Determine the (x, y) coordinate at the center of the cell enclosing the given text.  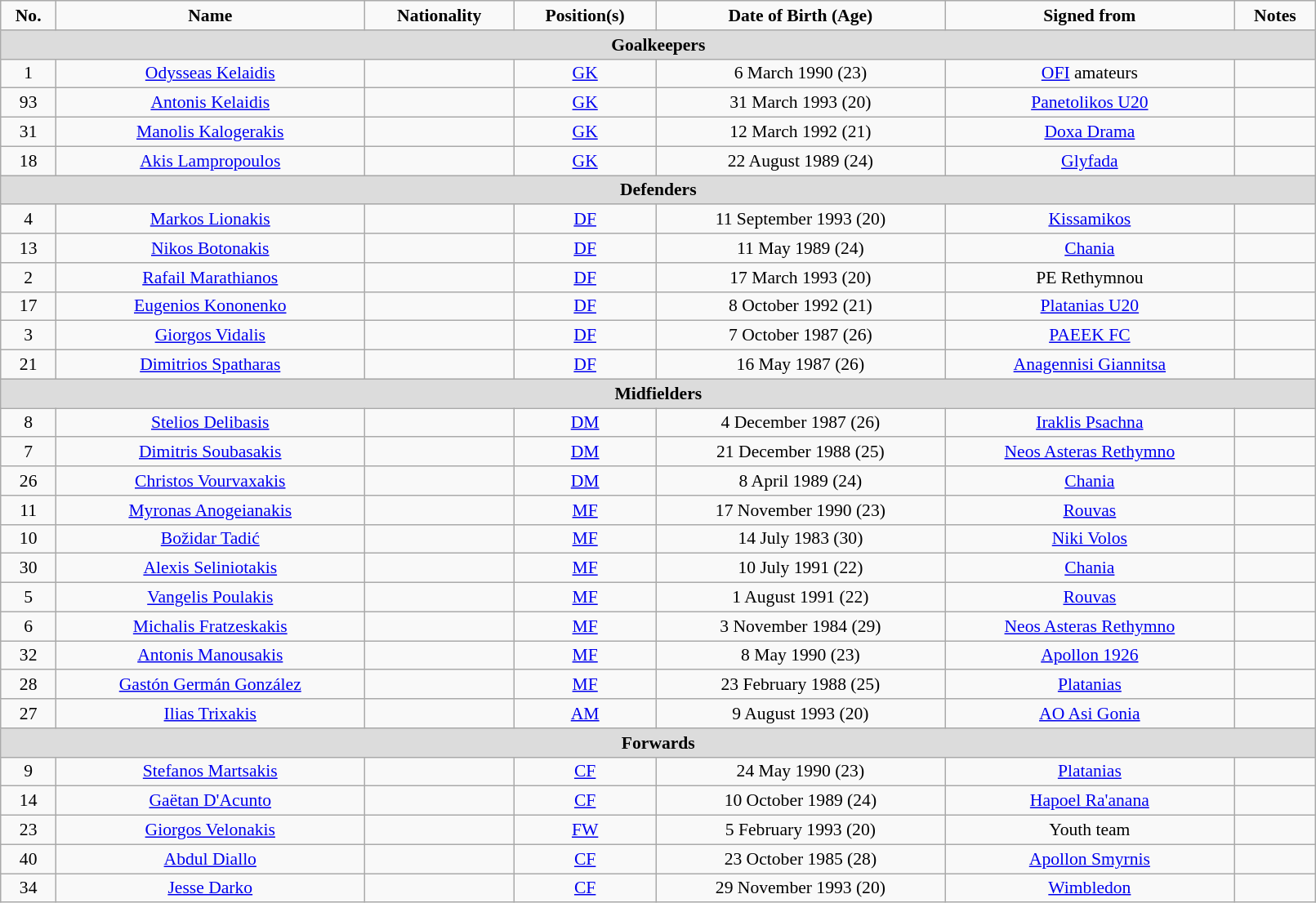
10 October 1989 (24) (801, 801)
Glyfada (1090, 161)
8 October 1992 (21) (801, 306)
17 November 1990 (23) (801, 510)
32 (29, 656)
24 May 1990 (23) (801, 772)
Name (211, 16)
Vangelis Poulakis (211, 598)
1 August 1991 (22) (801, 598)
14 (29, 801)
5 (29, 598)
Gaëtan D'Acunto (211, 801)
Alexis Seliniotakis (211, 568)
Notes (1275, 16)
Niki Volos (1090, 539)
3 (29, 336)
No. (29, 16)
Antonis Kelaidis (211, 103)
Markos Lionakis (211, 220)
Dimitrios Spatharas (211, 365)
Giorgos Vidalis (211, 336)
3 November 1984 (29) (801, 626)
16 May 1987 (26) (801, 365)
Position(s) (585, 16)
Stefanos Martsakis (211, 772)
Platanias U20 (1090, 306)
13 (29, 248)
Stelios Delibasis (211, 423)
Nationality (439, 16)
11 (29, 510)
Doxa Drama (1090, 132)
30 (29, 568)
7 October 1987 (26) (801, 336)
Anagennisi Giannitsa (1090, 365)
Christos Vourvaxakis (211, 481)
Wimbledon (1090, 888)
Jesse Darko (211, 888)
Goalkeepers (658, 45)
8 April 1989 (24) (801, 481)
Manolis Kalogerakis (211, 132)
Apollon 1926 (1090, 656)
12 March 1992 (21) (801, 132)
Apollon Smyrnis (1090, 859)
OFI amateurs (1090, 73)
9 (29, 772)
Youth team (1090, 830)
Michalis Fratzeskakis (211, 626)
17 March 1993 (20) (801, 278)
27 (29, 714)
AO Asi Gonia (1090, 714)
Odysseas Kelaidis (211, 73)
40 (29, 859)
Rafail Marathianos (211, 278)
Nikos Botonakis (211, 248)
21 (29, 365)
6 (29, 626)
21 December 1988 (25) (801, 452)
14 July 1983 (30) (801, 539)
11 September 1993 (20) (801, 220)
Božidar Tadić (211, 539)
17 (29, 306)
7 (29, 452)
8 May 1990 (23) (801, 656)
18 (29, 161)
34 (29, 888)
23 February 1988 (25) (801, 685)
6 March 1990 (23) (801, 73)
Midfielders (658, 394)
23 (29, 830)
Forwards (658, 743)
Gastón Germán González (211, 685)
31 (29, 132)
Ilias Trixakis (211, 714)
Signed from (1090, 16)
29 November 1993 (20) (801, 888)
11 May 1989 (24) (801, 248)
Akis Lampropoulos (211, 161)
1 (29, 73)
AM (585, 714)
4 December 1987 (26) (801, 423)
Eugenios Kononenko (211, 306)
5 February 1993 (20) (801, 830)
10 (29, 539)
8 (29, 423)
Hapoel Ra'anana (1090, 801)
9 August 1993 (20) (801, 714)
4 (29, 220)
FW (585, 830)
Dimitris Soubasakis (211, 452)
23 October 1985 (28) (801, 859)
Giorgos Velonakis (211, 830)
PE Rethymnou (1090, 278)
31 March 1993 (20) (801, 103)
28 (29, 685)
93 (29, 103)
Antonis Manousakis (211, 656)
Date of Birth (Age) (801, 16)
Defenders (658, 190)
2 (29, 278)
Panetolikos U20 (1090, 103)
22 August 1989 (24) (801, 161)
26 (29, 481)
Abdul Diallo (211, 859)
Myronas Anogeianakis (211, 510)
PAEEK FC (1090, 336)
10 July 1991 (22) (801, 568)
Iraklis Psachna (1090, 423)
Kissamikos (1090, 220)
